For the text-containing cell, return its midpoint in (X, Y) coordinate format. 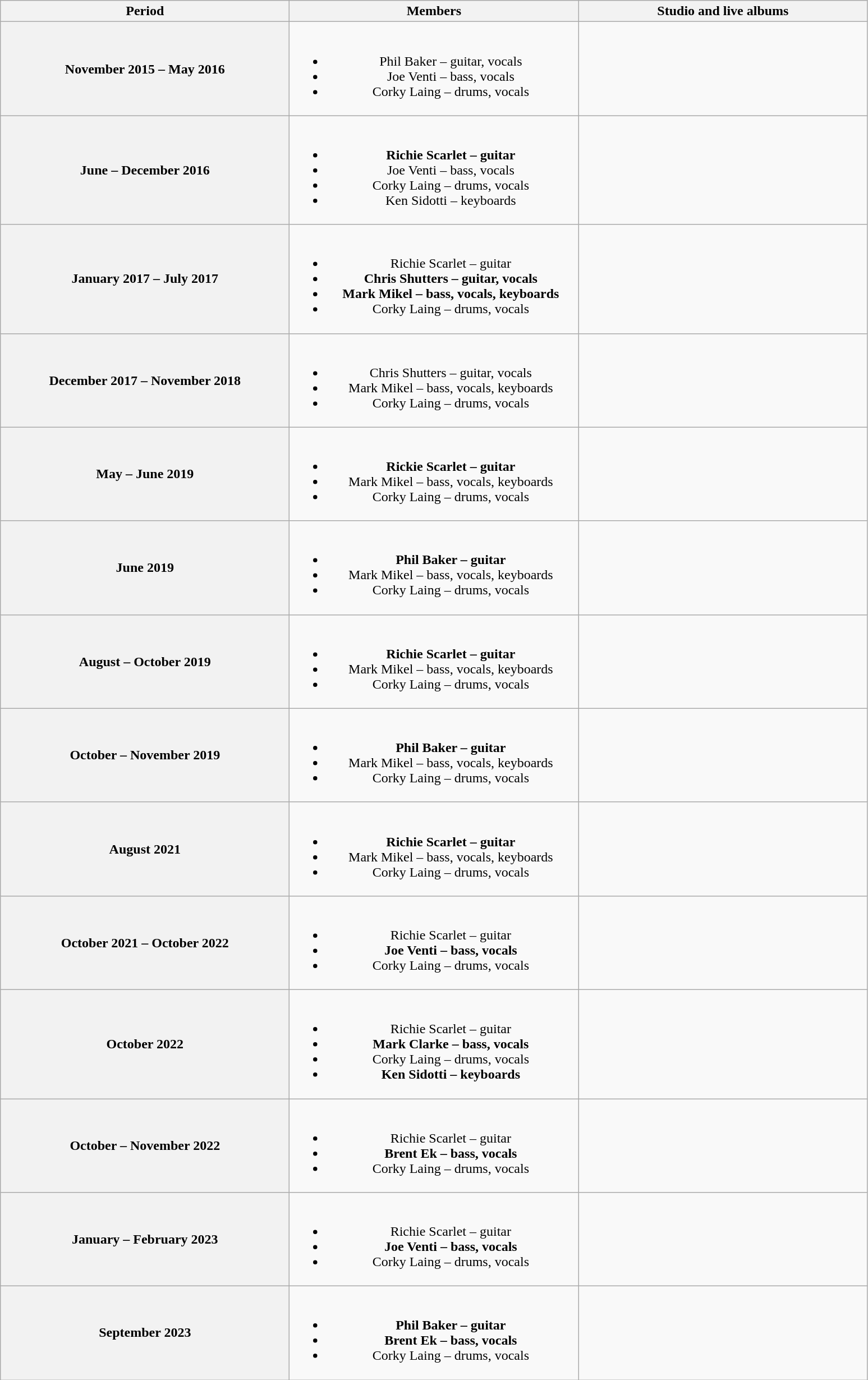
Period (145, 11)
May – June 2019 (145, 474)
June 2019 (145, 568)
Richie Scarlet – guitarBrent Ek – bass, vocalsCorky Laing – drums, vocals (434, 1146)
Phil Baker – guitarBrent Ek – bass, vocalsCorky Laing – drums, vocals (434, 1333)
October 2022 (145, 1044)
January – February 2023 (145, 1239)
August 2021 (145, 849)
October – November 2022 (145, 1146)
December 2017 – November 2018 (145, 380)
August – October 2019 (145, 661)
Rickie Scarlet – guitarMark Mikel – bass, vocals, keyboardsCorky Laing – drums, vocals (434, 474)
September 2023 (145, 1333)
Chris Shutters – guitar, vocalsMark Mikel – bass, vocals, keyboardsCorky Laing – drums, vocals (434, 380)
Richie Scarlet – guitarChris Shutters – guitar, vocalsMark Mikel – bass, vocals, keyboardsCorky Laing – drums, vocals (434, 279)
Members (434, 11)
October 2021 – October 2022 (145, 943)
June – December 2016 (145, 170)
October – November 2019 (145, 755)
Phil Baker – guitar, vocalsJoe Venti – bass, vocalsCorky Laing – drums, vocals (434, 68)
January 2017 – July 2017 (145, 279)
Studio and live albums (723, 11)
November 2015 – May 2016 (145, 68)
Richie Scarlet – guitarJoe Venti – bass, vocalsCorky Laing – drums, vocalsKen Sidotti – keyboards (434, 170)
Richie Scarlet – guitarMark Clarke – bass, vocalsCorky Laing – drums, vocalsKen Sidotti – keyboards (434, 1044)
